Find where the given text appears and provide that cell's center as [X, Y] coordinate. 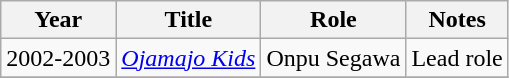
Notes [457, 20]
Onpu Segawa [334, 58]
Year [58, 20]
2002-2003 [58, 58]
Title [188, 20]
Lead role [457, 58]
Role [334, 20]
Ojamajo Kids [188, 58]
